From the cell containing the given text, extract its center point as [X, Y] coordinate. 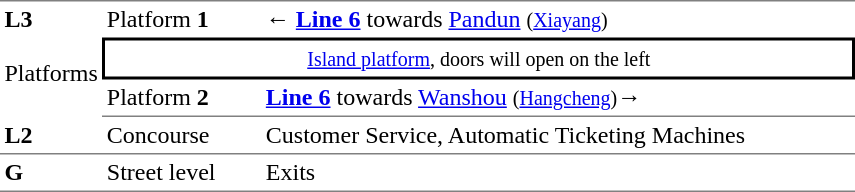
Platform 1 [182, 19]
Exits [558, 173]
Island platform, doors will open on the left [478, 59]
Concourse [182, 136]
Street level [182, 173]
L2 [51, 136]
G [51, 173]
← Line 6 towards Pandun (Xiayang) [558, 19]
Customer Service, Automatic Ticketing Machines [558, 136]
Line 6 towards Wanshou (Hangcheng)→ [558, 99]
Platform 2 [182, 99]
L3Platforms [51, 58]
